Find where the given text appears and provide that cell's center as [X, Y] coordinate. 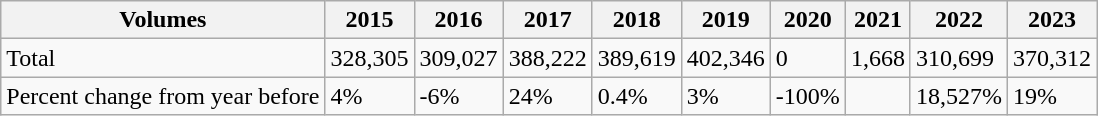
309,027 [458, 58]
1,668 [878, 58]
Total [163, 58]
-100% [808, 96]
389,619 [636, 58]
Percent change from year before [163, 96]
2017 [548, 20]
2023 [1052, 20]
2016 [458, 20]
4% [370, 96]
402,346 [726, 58]
3% [726, 96]
2022 [958, 20]
310,699 [958, 58]
2021 [878, 20]
2020 [808, 20]
0 [808, 58]
2019 [726, 20]
370,312 [1052, 58]
0.4% [636, 96]
Volumes [163, 20]
388,222 [548, 58]
24% [548, 96]
-6% [458, 96]
19% [1052, 96]
328,305 [370, 58]
2015 [370, 20]
2018 [636, 20]
18,527% [958, 96]
